Return the [x, y] coordinate for the center point of the cell that contains the specified text.  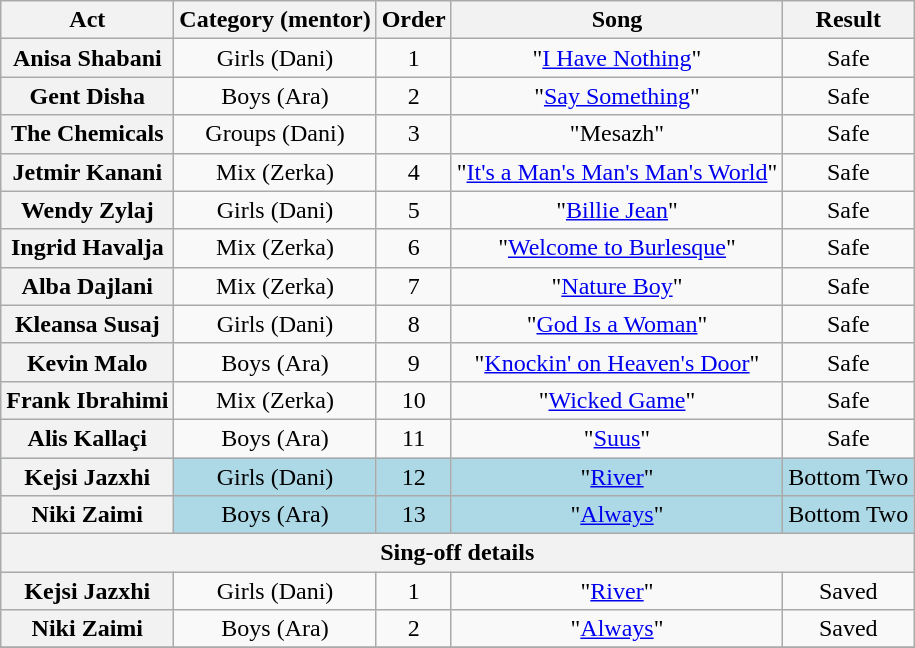
"Suus" [617, 438]
11 [414, 438]
"Wicked Game" [617, 400]
10 [414, 400]
Gent Disha [88, 96]
5 [414, 210]
"I Have Nothing" [617, 58]
4 [414, 172]
"Say Something" [617, 96]
The Chemicals [88, 134]
Ingrid Havalja [88, 248]
Category (mentor) [275, 20]
Kevin Malo [88, 362]
Result [848, 20]
13 [414, 515]
"Knockin' on Heaven's Door" [617, 362]
"Nature Boy" [617, 286]
"Welcome to Burlesque" [617, 248]
Kleansa Susaj [88, 324]
Order [414, 20]
7 [414, 286]
Sing-off details [458, 553]
9 [414, 362]
"It's a Man's Man's Man's World" [617, 172]
Alis Kallaçi [88, 438]
6 [414, 248]
Act [88, 20]
"Billie Jean" [617, 210]
12 [414, 477]
Groups (Dani) [275, 134]
Song [617, 20]
Wendy Zylaj [88, 210]
8 [414, 324]
Jetmir Kanani [88, 172]
"God Is a Woman" [617, 324]
3 [414, 134]
Anisa Shabani [88, 58]
"Mesazh" [617, 134]
Frank Ibrahimi [88, 400]
Alba Dajlani [88, 286]
